Search for the cell housing the specified text and yield its [X, Y] center coordinate. 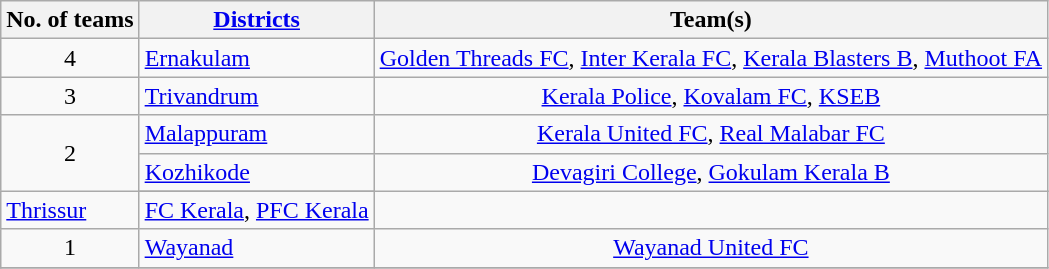
Kerala United FC, Real Malabar FC [710, 134]
Trivandrum [256, 96]
Team(s) [710, 20]
Kozhikode [256, 172]
Districts [256, 20]
Wayanad United FC [710, 248]
Kerala Police, Kovalam FC, KSEB [710, 96]
1 [70, 248]
Ernakulam [256, 58]
Devagiri College, Gokulam Kerala B [710, 172]
Golden Threads FC, Inter Kerala FC, Kerala Blasters B, Muthoot FA [710, 58]
No. of teams [70, 20]
FC Kerala, PFC Kerala [256, 210]
Wayanad [256, 248]
2 [70, 153]
Malappuram [256, 134]
4 [70, 58]
Thrissur [70, 210]
3 [70, 96]
